Output the [X, Y] coordinate of the center of the cell containing the given text.  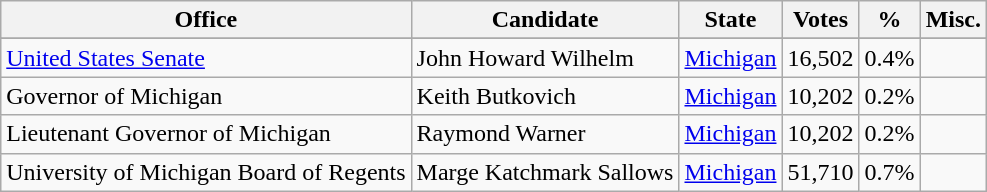
16,502 [820, 58]
Governor of Michigan [206, 96]
Raymond Warner [545, 134]
Votes [820, 20]
51,710 [820, 172]
Keith Butkovich [545, 96]
Office [206, 20]
State [730, 20]
University of Michigan Board of Regents [206, 172]
John Howard Wilhelm [545, 58]
Candidate [545, 20]
0.4% [890, 58]
0.7% [890, 172]
Lieutenant Governor of Michigan [206, 134]
United States Senate [206, 58]
% [890, 20]
Marge Katchmark Sallows [545, 172]
Misc. [953, 20]
